Output the [X, Y] coordinate of the center of the cell containing the given text.  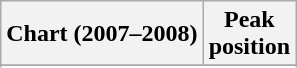
Peakposition [249, 34]
Chart (2007–2008) [102, 34]
